Provide the (X, Y) coordinate of the cell's center where the given text is located.  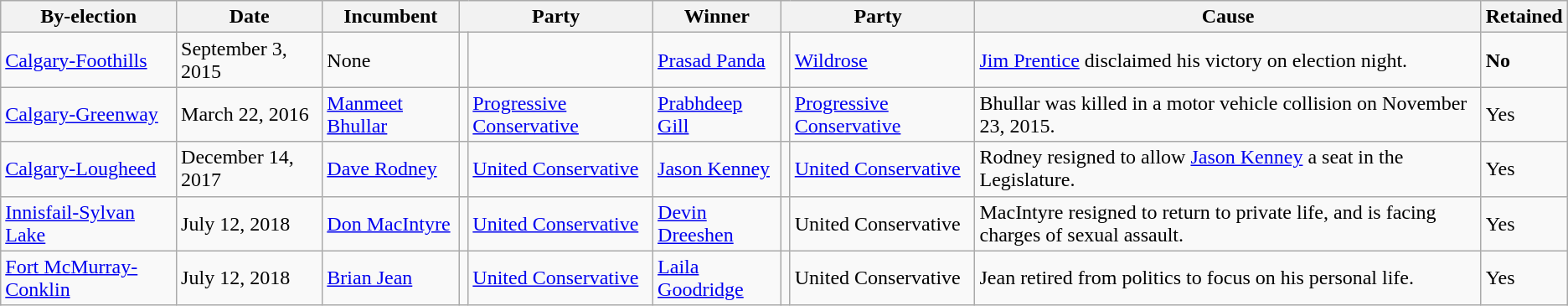
Jason Kenney (717, 169)
Winner (717, 17)
Date (250, 17)
Prasad Panda (717, 60)
Innisfail-Sylvan Lake (89, 223)
No (1524, 60)
September 3, 2015 (250, 60)
Calgary-Greenway (89, 114)
By-election (89, 17)
March 22, 2016 (250, 114)
Calgary-Foothills (89, 60)
Wildrose (883, 60)
Brian Jean (390, 278)
Devin Dreeshen (717, 223)
Don MacIntyre (390, 223)
Calgary-Lougheed (89, 169)
Cause (1228, 17)
Incumbent (390, 17)
None (390, 60)
Retained (1524, 17)
Rodney resigned to allow Jason Kenney a seat in the Legislature. (1228, 169)
Prabhdeep Gill (717, 114)
Laila Goodridge (717, 278)
Jean retired from politics to focus on his personal life. (1228, 278)
December 14, 2017 (250, 169)
Manmeet Bhullar (390, 114)
MacIntyre resigned to return to private life, and is facing charges of sexual assault. (1228, 223)
Fort McMurray-Conklin (89, 278)
Bhullar was killed in a motor vehicle collision on November 23, 2015. (1228, 114)
Jim Prentice disclaimed his victory on election night. (1228, 60)
Dave Rodney (390, 169)
